For the text-containing cell, return its midpoint in [x, y] coordinate format. 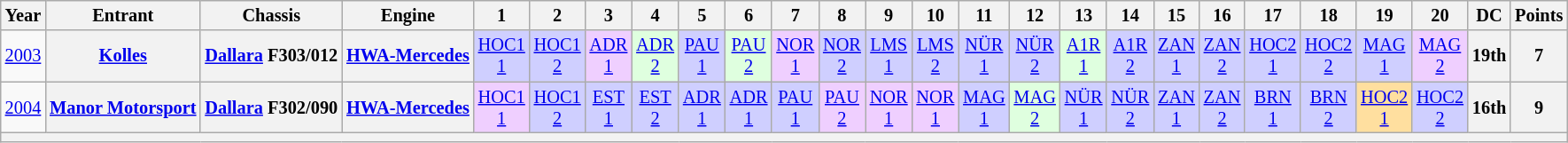
20 [1440, 15]
2003 [23, 56]
NOR2 [842, 56]
1 [501, 15]
12 [1035, 15]
A1R2 [1130, 56]
5 [702, 15]
ADR2 [656, 56]
Dallara F303/012 [271, 56]
2004 [23, 107]
15 [1176, 15]
Engine [408, 15]
Dallara F302/090 [271, 107]
Kolles [122, 56]
LMS2 [935, 56]
BRN1 [1272, 107]
16th [1489, 107]
Year [23, 15]
EST1 [609, 107]
A1R1 [1084, 56]
Entrant [122, 15]
14 [1130, 15]
Points [1539, 15]
18 [1329, 15]
19th [1489, 56]
10 [935, 15]
EST2 [656, 107]
BRN2 [1329, 107]
Chassis [271, 15]
2 [558, 15]
16 [1223, 15]
LMS1 [889, 56]
19 [1384, 15]
8 [842, 15]
11 [983, 15]
6 [749, 15]
DC [1489, 15]
3 [609, 15]
Manor Motorsport [122, 107]
4 [656, 15]
17 [1272, 15]
13 [1084, 15]
